Extract the (x, y) coordinate from the center of the cell holding the provided text.  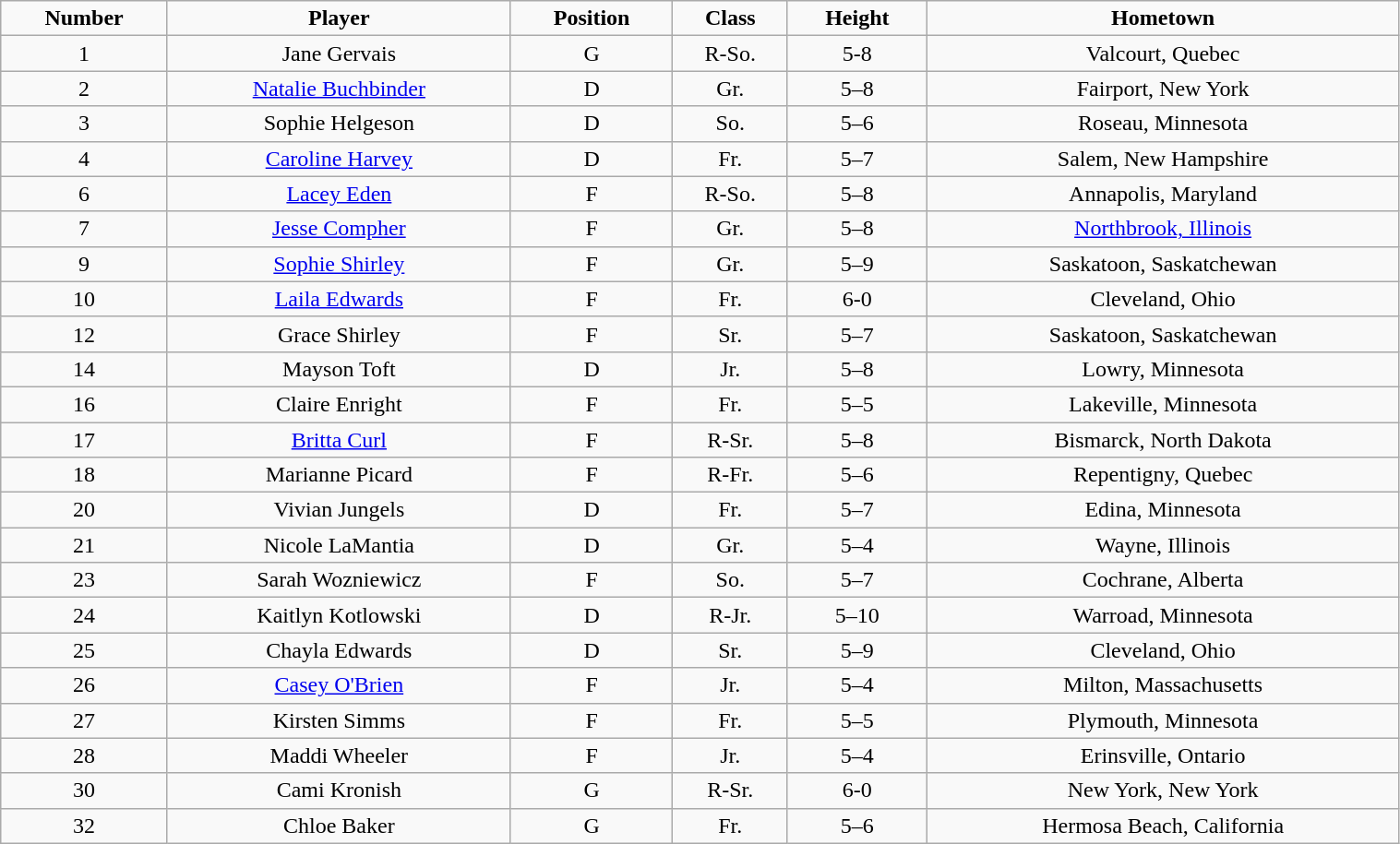
28 (85, 755)
Lowry, Minnesota (1163, 369)
Hometown (1163, 18)
Fairport, New York (1163, 89)
Grace Shirley (339, 334)
Edina, Minnesota (1163, 510)
7 (85, 229)
17 (85, 440)
2 (85, 89)
Nicole LaMantia (339, 545)
18 (85, 475)
Marianne Picard (339, 475)
Jesse Compher (339, 229)
Chloe Baker (339, 826)
Warroad, Minnesota (1163, 615)
Lacey Eden (339, 194)
Cochrane, Alberta (1163, 580)
Chayla Edwards (339, 650)
Kirsten Simms (339, 720)
20 (85, 510)
Sophie Helgeson (339, 124)
Annapolis, Maryland (1163, 194)
5-8 (856, 53)
12 (85, 334)
Sarah Wozniewicz (339, 580)
Casey O'Brien (339, 685)
5–10 (856, 615)
3 (85, 124)
Number (85, 18)
Plymouth, Minnesota (1163, 720)
24 (85, 615)
Bismarck, North Dakota (1163, 440)
Hermosa Beach, California (1163, 826)
Caroline Harvey (339, 159)
Repentigny, Quebec (1163, 475)
Player (339, 18)
10 (85, 299)
Vivian Jungels (339, 510)
Position (592, 18)
Roseau, Minnesota (1163, 124)
R-Fr. (730, 475)
30 (85, 791)
4 (85, 159)
Class (730, 18)
Erinsville, Ontario (1163, 755)
21 (85, 545)
Northbrook, Illinois (1163, 229)
9 (85, 264)
23 (85, 580)
1 (85, 53)
R-Jr. (730, 615)
26 (85, 685)
6 (85, 194)
Milton, Massachusetts (1163, 685)
Sophie Shirley (339, 264)
Wayne, Illinois (1163, 545)
Laila Edwards (339, 299)
Claire Enright (339, 404)
Maddi Wheeler (339, 755)
32 (85, 826)
25 (85, 650)
Jane Gervais (339, 53)
Mayson Toft (339, 369)
16 (85, 404)
Britta Curl (339, 440)
Lakeville, Minnesota (1163, 404)
Height (856, 18)
Kaitlyn Kotlowski (339, 615)
New York, New York (1163, 791)
Valcourt, Quebec (1163, 53)
27 (85, 720)
Salem, New Hampshire (1163, 159)
Cami Kronish (339, 791)
14 (85, 369)
Natalie Buchbinder (339, 89)
